From the cell containing the given text, extract its center point as [X, Y] coordinate. 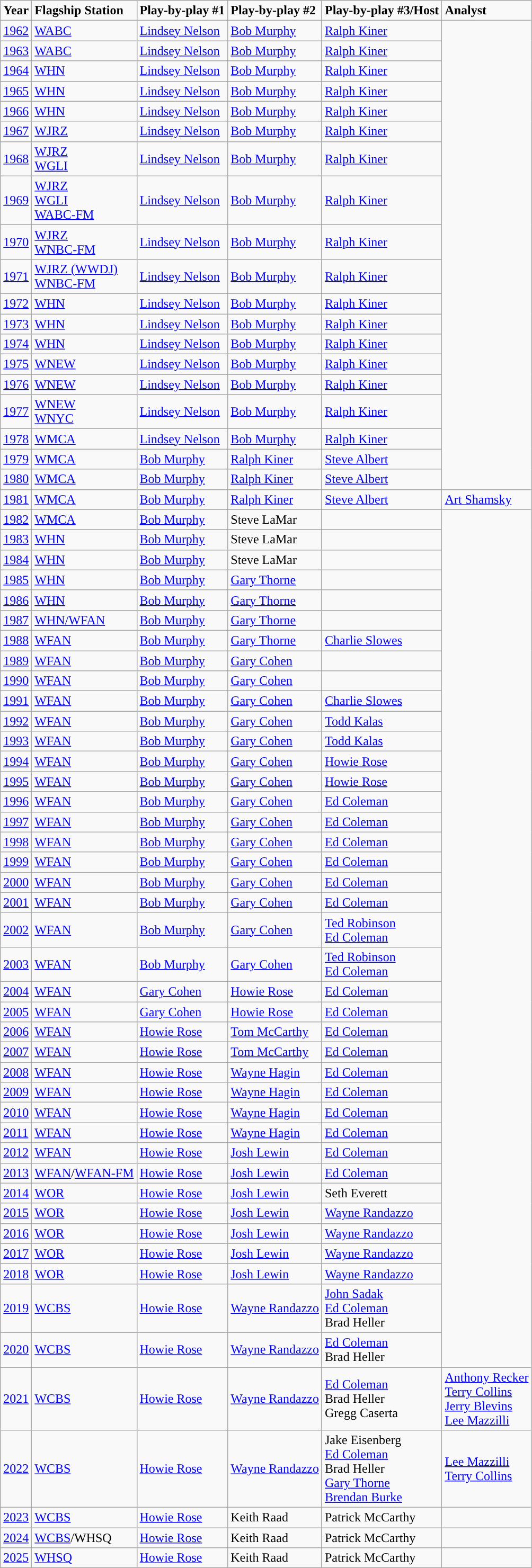
1983 [16, 540]
1997 [16, 822]
2025 [16, 1558]
WJRZWGLIWABC-FM [84, 200]
1988 [16, 640]
2022 [16, 1469]
2018 [16, 1274]
1992 [16, 721]
1984 [16, 560]
1996 [16, 802]
1999 [16, 862]
2020 [16, 1349]
Lee MazzilliTerry Collins [486, 1469]
Art Shamsky [486, 499]
Play-by-play #3/Host [382, 11]
1966 [16, 111]
WFAN/WFAN-FM [84, 1173]
1982 [16, 519]
1993 [16, 741]
2004 [16, 991]
Jake Eisenberg Ed Coleman Brad HellerGary ThorneBrendan Burke [382, 1469]
Play-by-play #1 [182, 11]
2001 [16, 902]
WNEWWNYC [84, 412]
1975 [16, 364]
WJRZWNBC-FM [84, 241]
2005 [16, 1012]
1980 [16, 479]
1994 [16, 761]
WJRZ [84, 131]
1963 [16, 51]
2014 [16, 1193]
1979 [16, 459]
WCBS/WHSQ [84, 1538]
1985 [16, 580]
1995 [16, 782]
Flagship Station [84, 11]
Seth Everett [382, 1193]
2011 [16, 1133]
1964 [16, 71]
2021 [16, 1399]
Ed ColemanBrad Heller [382, 1349]
2017 [16, 1253]
1998 [16, 842]
1977 [16, 412]
2000 [16, 882]
1967 [16, 131]
2012 [16, 1153]
2002 [16, 930]
1987 [16, 620]
1989 [16, 660]
2009 [16, 1092]
WHSQ [84, 1558]
Anthony ReckerTerry CollinsJerry BlevinsLee Mazzilli [486, 1399]
1974 [16, 344]
1969 [16, 200]
1968 [16, 159]
WHN/WFAN [84, 620]
Ed ColemanBrad HellerGregg Caserta [382, 1399]
2003 [16, 964]
1981 [16, 499]
1976 [16, 384]
2015 [16, 1213]
1978 [16, 439]
John SadakEd ColemanBrad Heller [382, 1308]
2008 [16, 1072]
1990 [16, 681]
1970 [16, 241]
2006 [16, 1032]
2023 [16, 1518]
1991 [16, 701]
2024 [16, 1538]
Year [16, 11]
2016 [16, 1233]
Analyst [486, 11]
1962 [16, 31]
WJRZWGLI [84, 159]
2013 [16, 1173]
2007 [16, 1052]
2010 [16, 1113]
1965 [16, 91]
1972 [16, 303]
Play-by-play #2 [275, 11]
1986 [16, 600]
WJRZ (WWDJ)WNBC-FM [84, 276]
1971 [16, 276]
1973 [16, 324]
2019 [16, 1308]
